From the cell containing the given text, extract its center point as [X, Y] coordinate. 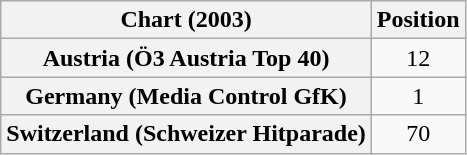
Chart (2003) [186, 20]
Position [418, 20]
Germany (Media Control GfK) [186, 96]
Austria (Ö3 Austria Top 40) [186, 58]
70 [418, 134]
1 [418, 96]
Switzerland (Schweizer Hitparade) [186, 134]
12 [418, 58]
